Locate the cell with the specified text and output its [X, Y] center coordinate. 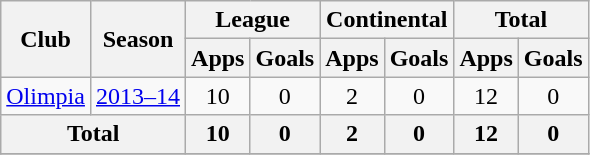
Olimpia [46, 96]
2013–14 [138, 96]
Season [138, 39]
Club [46, 39]
League [253, 20]
Continental [387, 20]
